For the text-containing cell, return its midpoint in [x, y] coordinate format. 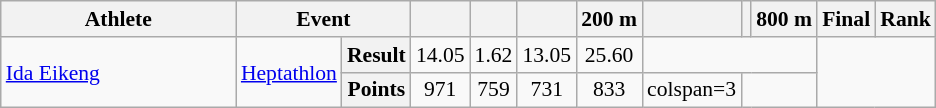
Heptathlon [289, 72]
14.05 [440, 55]
Final [846, 19]
colspan=3 [692, 90]
200 m [609, 19]
25.60 [609, 55]
800 m [784, 19]
833 [609, 90]
Athlete [118, 19]
1.62 [494, 55]
Event [324, 19]
971 [440, 90]
Ida Eikeng [118, 72]
Result [376, 55]
759 [494, 90]
Points [376, 90]
Rank [906, 19]
731 [546, 90]
13.05 [546, 55]
